Detect which cell encompasses the target text, then output its [x, y] center coordinate. 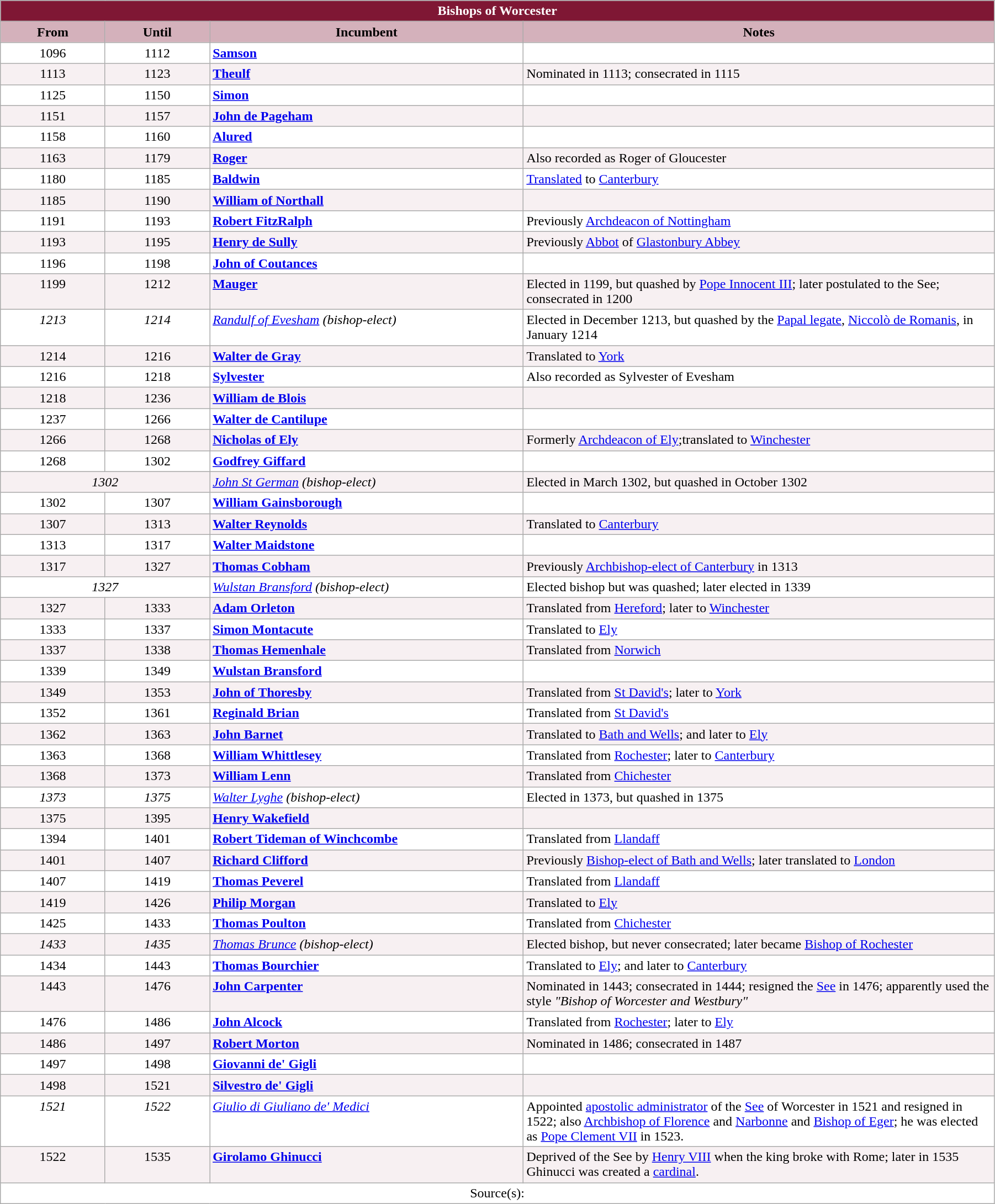
Girolamo Ghinucci [367, 1165]
Elected in 1373, but quashed in 1375 [759, 797]
Previously Bishop-elect of Bath and Wells; later translated to London [759, 860]
John Carpenter [367, 994]
John Alcock [367, 1022]
1179 [157, 158]
Reginald Brian [367, 713]
1113 [53, 74]
Henry Wakefield [367, 818]
Walter de Cantilupe [367, 419]
1434 [53, 966]
John of Thoresby [367, 692]
Simon [367, 95]
Thomas Bourchier [367, 966]
Bishops of Worcester [498, 11]
1096 [53, 53]
1180 [53, 179]
Henry de Sully [367, 242]
Also recorded as Roger of Gloucester [759, 158]
1213 [53, 328]
Elected bishop but was quashed; later elected in 1339 [759, 587]
1157 [157, 116]
Previously Archdeacon of Nottingham [759, 221]
Roger [367, 158]
John St German (bishop-elect) [367, 482]
Giovanni de' Gigli [367, 1064]
John de Pageham [367, 116]
William Whittlesey [367, 755]
Translated to York [759, 356]
Translated from St David's; later to York [759, 692]
Translated to Ely; and later to Canterbury [759, 966]
Simon Montacute [367, 629]
Randulf of Evesham (bishop-elect) [367, 328]
1362 [53, 734]
Elected bishop, but never consecrated; later became Bishop of Rochester [759, 944]
Nominated in 1486; consecrated in 1487 [759, 1043]
John of Coutances [367, 263]
Thomas Peverel [367, 881]
Nominated in 1113; consecrated in 1115 [759, 74]
1112 [157, 53]
1150 [157, 95]
Translated from Norwich [759, 650]
1361 [157, 713]
Elected in 1199, but quashed by Pope Innocent III; later postulated to the See; consecrated in 1200 [759, 291]
Incumbent [367, 32]
Adam Orleton [367, 608]
Thomas Brunce (bishop-elect) [367, 944]
Alured [367, 137]
1237 [53, 419]
Robert Tideman of Winchcombe [367, 839]
Thomas Hemenhale [367, 650]
1395 [157, 818]
1425 [53, 923]
Source(s): [498, 1193]
Robert FitzRalph [367, 221]
Philip Morgan [367, 902]
William of Northall [367, 200]
1352 [53, 713]
Walter Maidstone [367, 545]
Nominated in 1443; consecrated in 1444; resigned the See in 1476; apparently used the style "Bishop of Worcester and Westbury" [759, 994]
Wulstan Bransford (bishop-elect) [367, 587]
1338 [157, 650]
Previously Abbot of Glastonbury Abbey [759, 242]
1394 [53, 839]
Walter de Gray [367, 356]
Robert Morton [367, 1043]
1163 [53, 158]
Elected in March 1302, but quashed in October 1302 [759, 482]
1151 [53, 116]
Nicholas of Ely [367, 440]
Elected in December 1213, but quashed by the Papal legate, Niccolò de Romanis, in January 1214 [759, 328]
1190 [157, 200]
Previously Archbishop-elect of Canterbury in 1313 [759, 566]
Mauger [367, 291]
1158 [53, 137]
Translated from Hereford; later to Winchester [759, 608]
Translated from Rochester; later to Canterbury [759, 755]
Samson [367, 53]
Notes [759, 32]
1160 [157, 137]
Thomas Poulton [367, 923]
Walter Reynolds [367, 524]
1196 [53, 263]
Deprived of the See by Henry VIII when the king broke with Rome; later in 1535 Ghinucci was created a cardinal. [759, 1165]
Translated to Bath and Wells; and later to Ely [759, 734]
1125 [53, 95]
Sylvester [367, 377]
Also recorded as Sylvester of Evesham [759, 377]
Thomas Cobham [367, 566]
John Barnet [367, 734]
Baldwin [367, 179]
From [53, 32]
Translated from Rochester; later to Ely [759, 1022]
1236 [157, 398]
Translated from St David's [759, 713]
Richard Clifford [367, 860]
Godfrey Giffard [367, 461]
1353 [157, 692]
1195 [157, 242]
1191 [53, 221]
1212 [157, 291]
Wulstan Bransford [367, 671]
Giulio di Giuliano de' Medici [367, 1121]
1339 [53, 671]
Walter Lyghe (bishop-elect) [367, 797]
William Gainsborough [367, 503]
Formerly Archdeacon of Ely;translated to Winchester [759, 440]
William Lenn [367, 776]
1435 [157, 944]
1535 [157, 1165]
1123 [157, 74]
1426 [157, 902]
1199 [53, 291]
Theulf [367, 74]
1198 [157, 263]
Silvestro de' Gigli [367, 1085]
Until [157, 32]
William de Blois [367, 398]
